From the cell containing the given text, extract its center point as (x, y) coordinate. 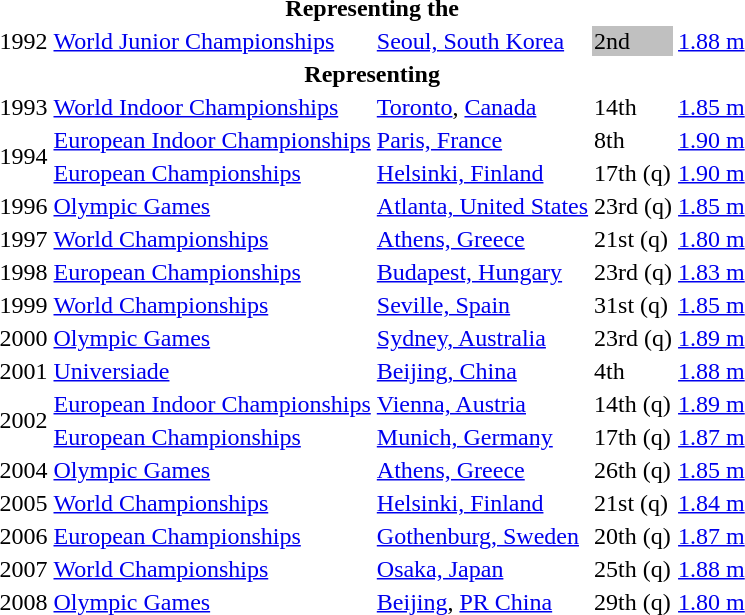
Budapest, Hungary (482, 272)
14th (q) (634, 404)
Universiade (212, 371)
14th (634, 107)
4th (634, 371)
8th (634, 140)
Paris, France (482, 140)
Atlanta, United States (482, 206)
Seville, Spain (482, 305)
Vienna, Austria (482, 404)
Osaka, Japan (482, 569)
26th (q) (634, 470)
Gothenburg, Sweden (482, 536)
World Indoor Championships (212, 107)
20th (q) (634, 536)
31st (q) (634, 305)
Toronto, Canada (482, 107)
Beijing, China (482, 371)
2nd (634, 41)
Sydney, Australia (482, 338)
World Junior Championships (212, 41)
Seoul, South Korea (482, 41)
25th (q) (634, 569)
Munich, Germany (482, 437)
